Pinpoint the cell where the given text exists, returning its [X, Y] midpoint coordinate. 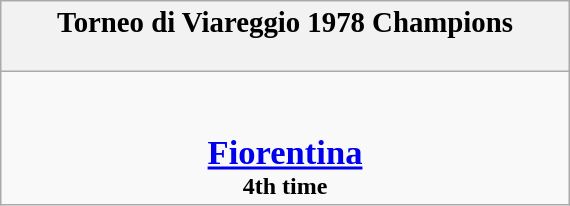
Fiorentina4th time [284, 138]
Torneo di Viareggio 1978 Champions [284, 36]
